Pinpoint the cell where the given text exists, returning its [x, y] midpoint coordinate. 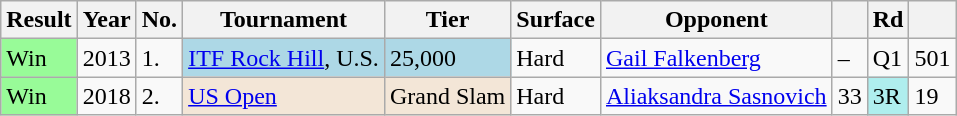
– [850, 58]
1. [159, 58]
Year [106, 20]
Rd [888, 20]
Tier [447, 20]
Result [39, 20]
25,000 [447, 58]
US Open [284, 96]
Aliaksandra Sasnovich [716, 96]
Surface [556, 20]
2. [159, 96]
2013 [106, 58]
3R [888, 96]
Q1 [888, 58]
501 [932, 58]
Grand Slam [447, 96]
2018 [106, 96]
Gail Falkenberg [716, 58]
Tournament [284, 20]
ITF Rock Hill, U.S. [284, 58]
19 [932, 96]
No. [159, 20]
33 [850, 96]
Opponent [716, 20]
